Identify which cell holds the provided text, then report its [x, y] central coordinate. 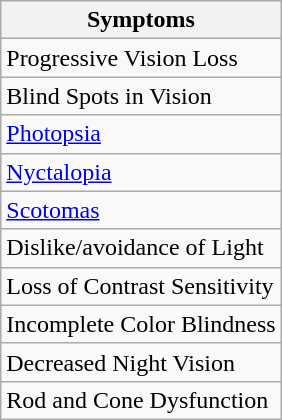
Photopsia [141, 134]
Rod and Cone Dysfunction [141, 400]
Loss of Contrast Sensitivity [141, 286]
Symptoms [141, 20]
Dislike/avoidance of Light [141, 248]
Progressive Vision Loss [141, 58]
Nyctalopia [141, 172]
Decreased Night Vision [141, 362]
Blind Spots in Vision [141, 96]
Incomplete Color Blindness [141, 324]
Scotomas [141, 210]
